Extract the (x, y) coordinate from the center of the cell holding the provided text.  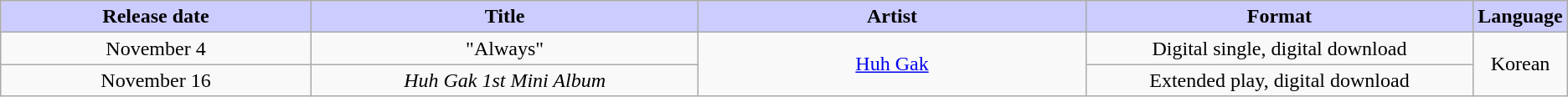
Huh Gak 1st Mini Album (504, 80)
November 16 (156, 80)
Digital single, digital download (1280, 48)
Huh Gak (892, 64)
Release date (156, 17)
Language (1520, 17)
Extended play, digital download (1280, 80)
Korean (1520, 64)
Title (504, 17)
"Always" (504, 48)
November 4 (156, 48)
Format (1280, 17)
Artist (892, 17)
